Capture the cell that displays the provided text and extract its (X, Y) central coordinate. 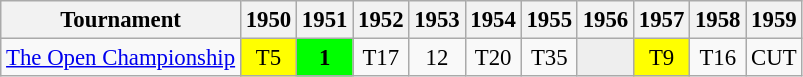
1953 (437, 20)
1954 (493, 20)
1950 (268, 20)
T5 (268, 58)
1959 (774, 20)
1 (325, 58)
12 (437, 58)
T20 (493, 58)
T9 (661, 58)
1957 (661, 20)
1955 (549, 20)
The Open Championship (121, 58)
1956 (605, 20)
1952 (381, 20)
T16 (718, 58)
T17 (381, 58)
T35 (549, 58)
Tournament (121, 20)
1951 (325, 20)
1958 (718, 20)
CUT (774, 58)
